Return the [X, Y] coordinate for the center point of the cell that contains the specified text.  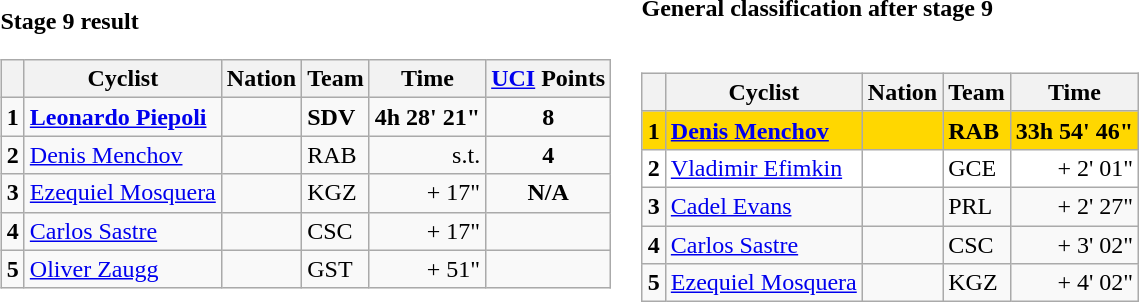
SDV [336, 117]
s.t. [427, 155]
Cadel Evans [764, 206]
Oliver Zaugg [122, 269]
N/A [548, 193]
8 [548, 117]
Leonardo Piepoli [122, 117]
4h 28' 21" [427, 117]
GST [336, 269]
Vladimir Efimkin [764, 168]
UCI Points [548, 79]
33h 54' 46" [1074, 130]
+ 3' 02" [1074, 245]
+ 4' 02" [1074, 283]
PRL [977, 206]
+ 51" [427, 269]
+ 2' 01" [1074, 168]
GCE [977, 168]
+ 2' 27" [1074, 206]
